Locate the cell with the specified text and output its (X, Y) center coordinate. 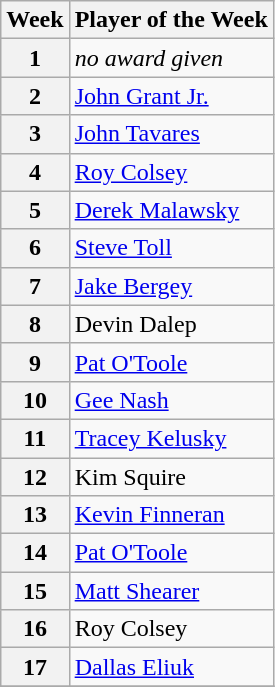
Derek Malawsky (171, 210)
Steve Toll (171, 248)
Kevin Finneran (171, 515)
Jake Bergey (171, 286)
Week (35, 20)
no award given (171, 58)
14 (35, 553)
Gee Nash (171, 400)
16 (35, 629)
17 (35, 667)
Dallas Eliuk (171, 667)
6 (35, 248)
9 (35, 362)
5 (35, 210)
13 (35, 515)
John Grant Jr. (171, 96)
8 (35, 324)
7 (35, 286)
Matt Shearer (171, 591)
Kim Squire (171, 477)
3 (35, 134)
15 (35, 591)
John Tavares (171, 134)
4 (35, 172)
12 (35, 477)
10 (35, 400)
1 (35, 58)
11 (35, 438)
Devin Dalep (171, 324)
Tracey Kelusky (171, 438)
Player of the Week (171, 20)
2 (35, 96)
